For the text-containing cell, return its midpoint in (x, y) coordinate format. 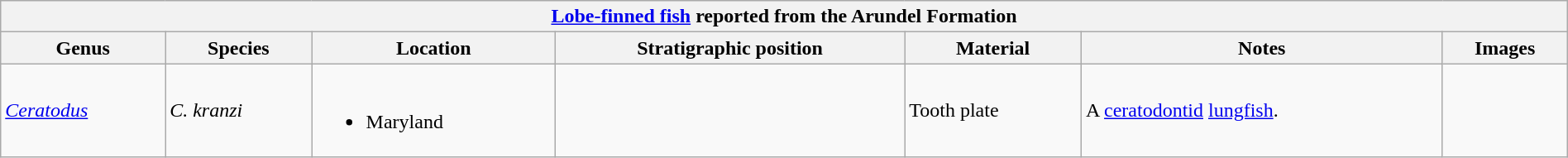
Species (238, 48)
Notes (1262, 48)
Material (993, 48)
A ceratodontid lungfish. (1262, 111)
Stratigraphic position (729, 48)
Genus (83, 48)
Location (433, 48)
Ceratodus (83, 111)
Tooth plate (993, 111)
C. kranzi (238, 111)
Images (1505, 48)
Lobe-finned fish reported from the Arundel Formation (784, 17)
Maryland (433, 111)
